Extract the [x, y] coordinate from the center of the cell holding the provided text.  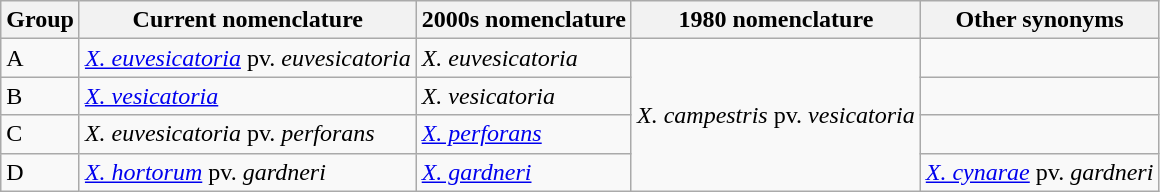
X. gardneri [524, 172]
B [40, 96]
1980 nomenclature [776, 20]
C [40, 134]
X. euvesicatoria pv. perforans [248, 134]
X. cynarae pv. gardneri [1040, 172]
X. euvesicatoria pv. euvesicatoria [248, 58]
X. campestris pv. vesicatoria [776, 115]
Group [40, 20]
X. euvesicatoria [524, 58]
X. perforans [524, 134]
X. hortorum pv. gardneri [248, 172]
Current nomenclature [248, 20]
2000s nomenclature [524, 20]
A [40, 58]
D [40, 172]
Other synonyms [1040, 20]
